Scan for the cell matching the given text and deliver its (X, Y) coordinate at center. 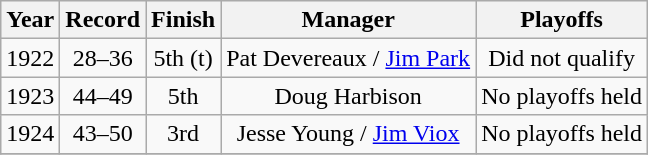
5th (184, 96)
Record (103, 20)
Did not qualify (562, 58)
Year (30, 20)
Pat Devereaux / Jim Park (348, 58)
3rd (184, 134)
1924 (30, 134)
Jesse Young / Jim Viox (348, 134)
Finish (184, 20)
44–49 (103, 96)
Playoffs (562, 20)
28–36 (103, 58)
Doug Harbison (348, 96)
5th (t) (184, 58)
1923 (30, 96)
Manager (348, 20)
1922 (30, 58)
43–50 (103, 134)
